Determine the (x, y) coordinate at the center of the cell enclosing the given text.  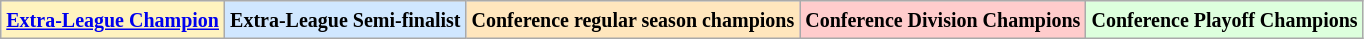
Conference regular season champions (633, 20)
Extra-League Champion (113, 20)
Conference Division Champions (943, 20)
Extra-League Semi-finalist (346, 20)
Conference Playoff Champions (1224, 20)
